Identify which cell holds the provided text, then report its (x, y) central coordinate. 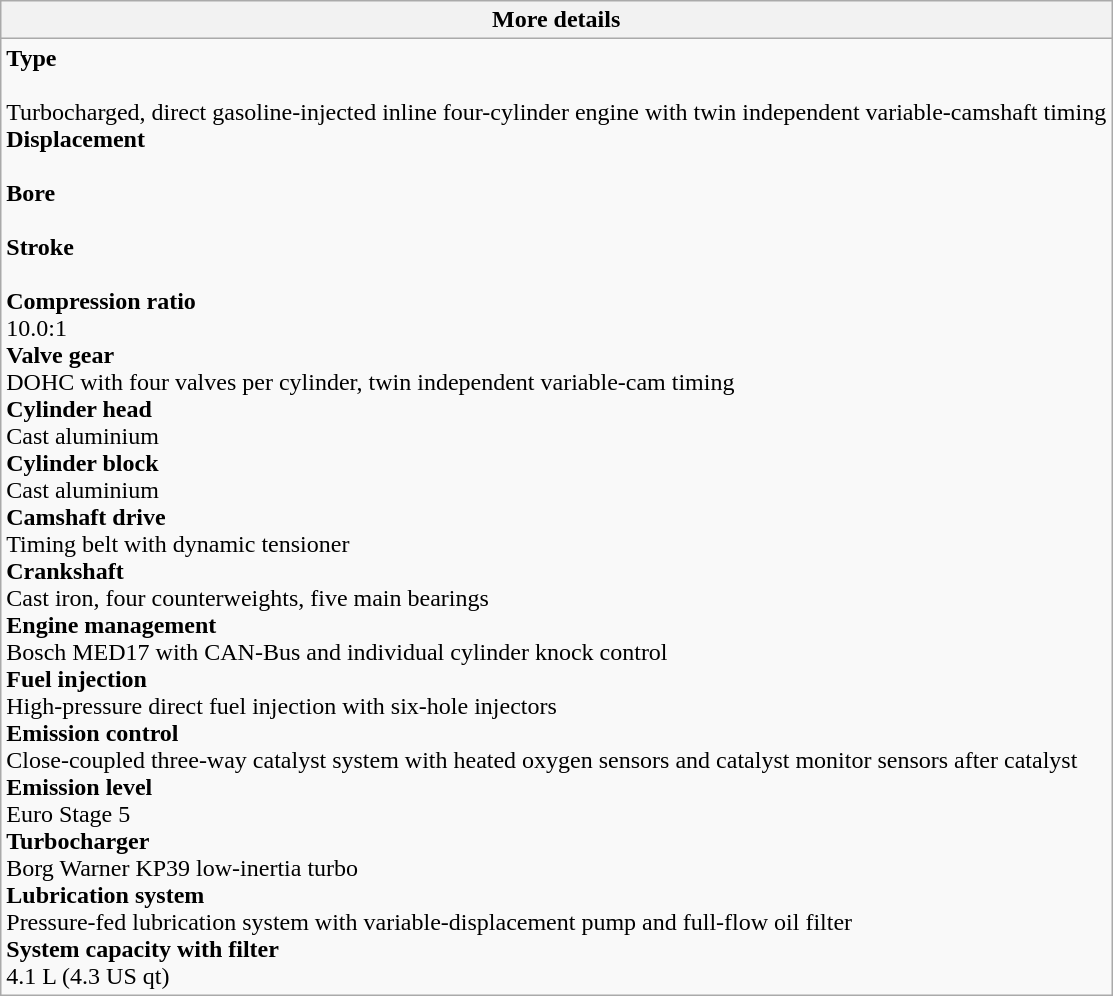
More details (556, 20)
